Return the (x, y) coordinate for the center point of the cell that contains the specified text.  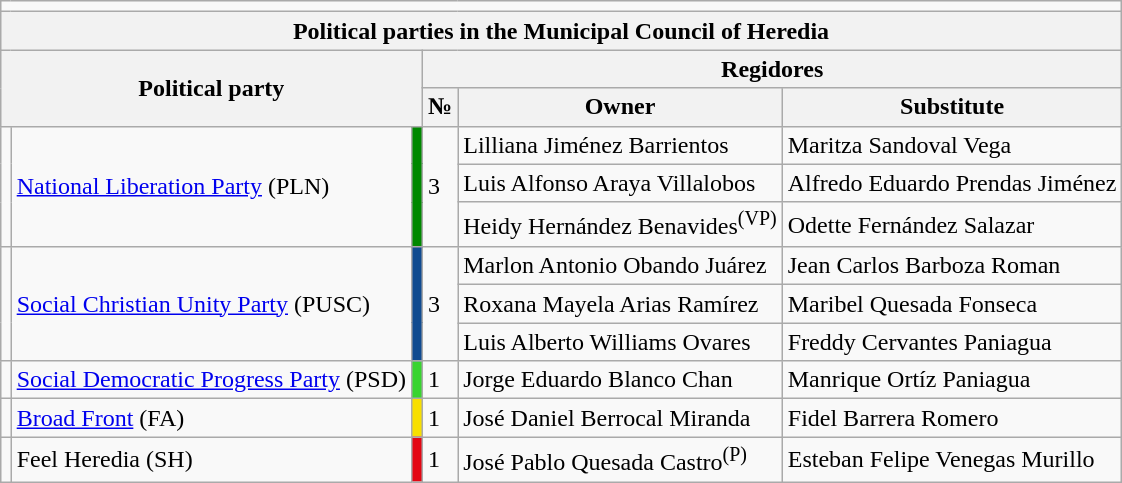
Manrique Ortíz Paniagua (952, 380)
Regidores (772, 69)
Jorge Eduardo Blanco Chan (620, 380)
Jean Carlos Barboza Roman (952, 266)
Freddy Cervantes Paniagua (952, 342)
Esteban Felipe Venegas Murillo (952, 460)
José Pablo Quesada Castro(P) (620, 460)
Maritza Sandoval Vega (952, 145)
Substitute (952, 107)
Social Christian Unity Party (PUSC) (211, 304)
Luis Alberto Williams Ovares (620, 342)
Political party (211, 88)
National Liberation Party (PLN) (211, 186)
Alfredo Eduardo Prendas Jiménez (952, 183)
Heidy Hernández Benavides(VP) (620, 224)
Broad Front (FA) (211, 418)
Odette Fernández Salazar (952, 224)
Luis Alfonso Araya Villalobos (620, 183)
José Daniel Berrocal Miranda (620, 418)
Marlon Antonio Obando Juárez (620, 266)
Owner (620, 107)
№ (440, 107)
Fidel Barrera Romero (952, 418)
Lilliana Jiménez Barrientos (620, 145)
Maribel Quesada Fonseca (952, 304)
Social Democratic Progress Party (PSD) (211, 380)
Political parties in the Municipal Council of Heredia (561, 31)
Roxana Mayela Arias Ramírez (620, 304)
Feel Heredia (SH) (211, 460)
